Extract the [X, Y] coordinate from the center of the cell holding the provided text.  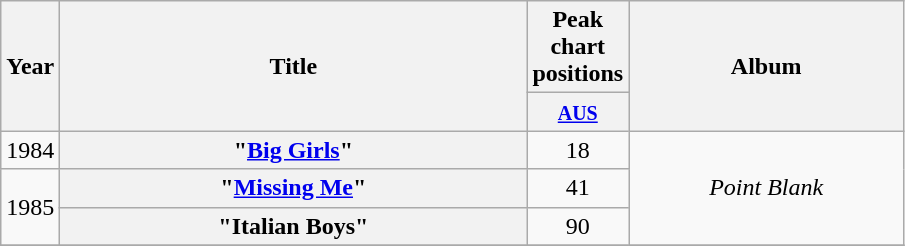
Year [30, 66]
1984 [30, 150]
"Big Girls" [294, 150]
AUS [578, 112]
Point Blank [766, 188]
18 [578, 150]
Title [294, 66]
Album [766, 66]
"Missing Me" [294, 188]
90 [578, 226]
Peak chart positions [578, 47]
1985 [30, 207]
"Italian Boys" [294, 226]
41 [578, 188]
